Output the (x, y) coordinate of the center of the cell containing the given text.  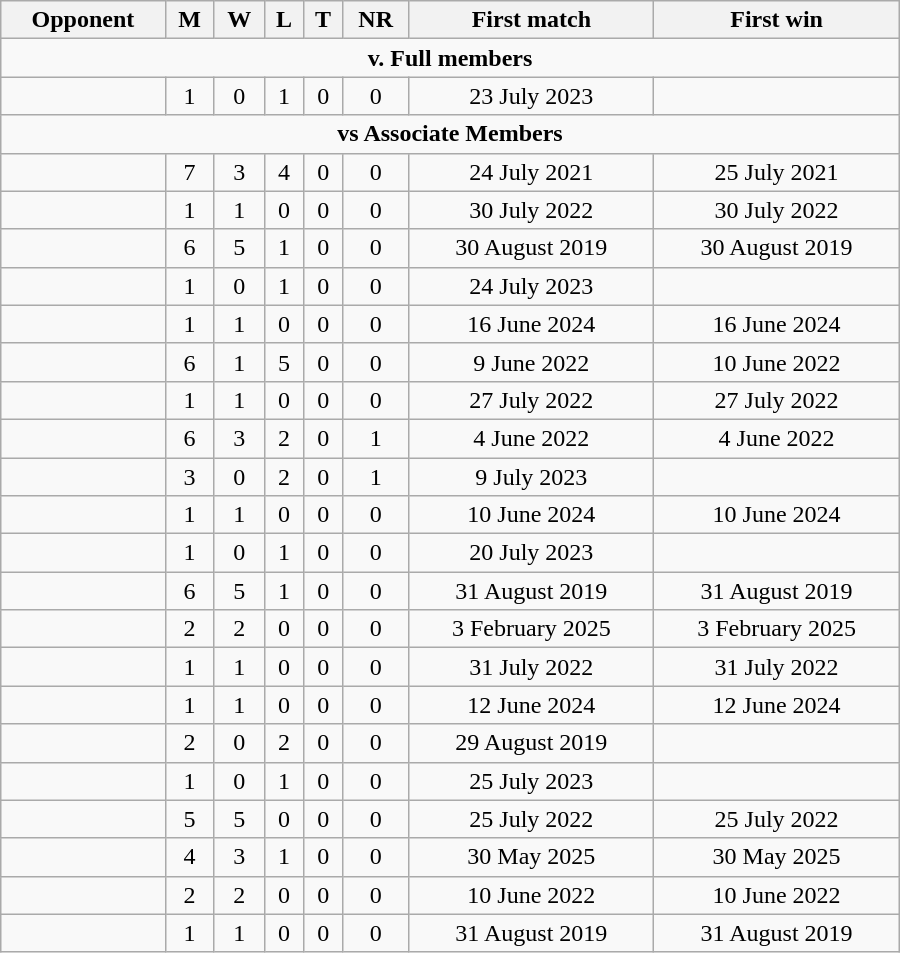
L (284, 20)
v. Full members (450, 58)
20 July 2023 (532, 553)
25 July 2023 (532, 781)
23 July 2023 (532, 96)
24 July 2021 (532, 172)
NR (376, 20)
First match (532, 20)
M (190, 20)
T (324, 20)
First win (776, 20)
9 July 2023 (532, 477)
Opponent (83, 20)
29 August 2019 (532, 743)
9 June 2022 (532, 362)
vs Associate Members (450, 134)
W (240, 20)
24 July 2023 (532, 286)
7 (190, 172)
25 July 2021 (776, 172)
